Scan for the cell matching the given text and deliver its (x, y) coordinate at center. 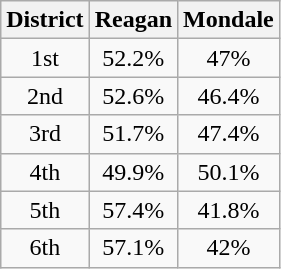
1st (45, 58)
57.4% (133, 210)
4th (45, 172)
41.8% (229, 210)
6th (45, 248)
52.6% (133, 96)
5th (45, 210)
49.9% (133, 172)
57.1% (133, 248)
46.4% (229, 96)
42% (229, 248)
47% (229, 58)
51.7% (133, 134)
47.4% (229, 134)
3rd (45, 134)
District (45, 20)
Reagan (133, 20)
50.1% (229, 172)
Mondale (229, 20)
2nd (45, 96)
52.2% (133, 58)
